Detect which cell encompasses the target text, then output its [x, y] center coordinate. 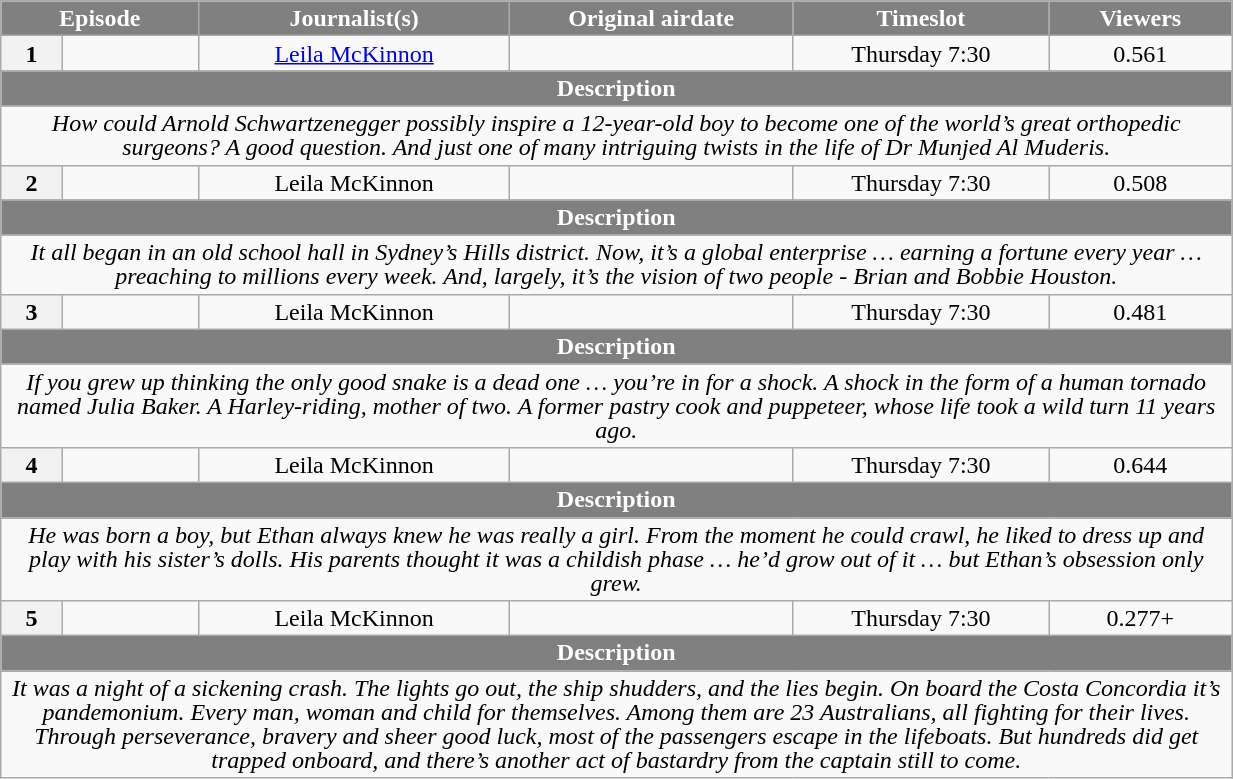
5 [32, 618]
0.508 [1140, 182]
0.481 [1140, 312]
4 [32, 464]
Viewers [1140, 18]
Journalist(s) [354, 18]
Episode [100, 18]
0.644 [1140, 464]
Timeslot [921, 18]
2 [32, 182]
Original airdate [651, 18]
0.277+ [1140, 618]
1 [32, 54]
0.561 [1140, 54]
3 [32, 312]
